Scan for the cell matching the given text and deliver its (X, Y) coordinate at center. 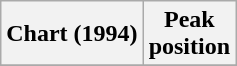
Chart (1994) (72, 34)
Peakposition (189, 34)
